Return the [x, y] coordinate for the center point of the cell that contains the specified text.  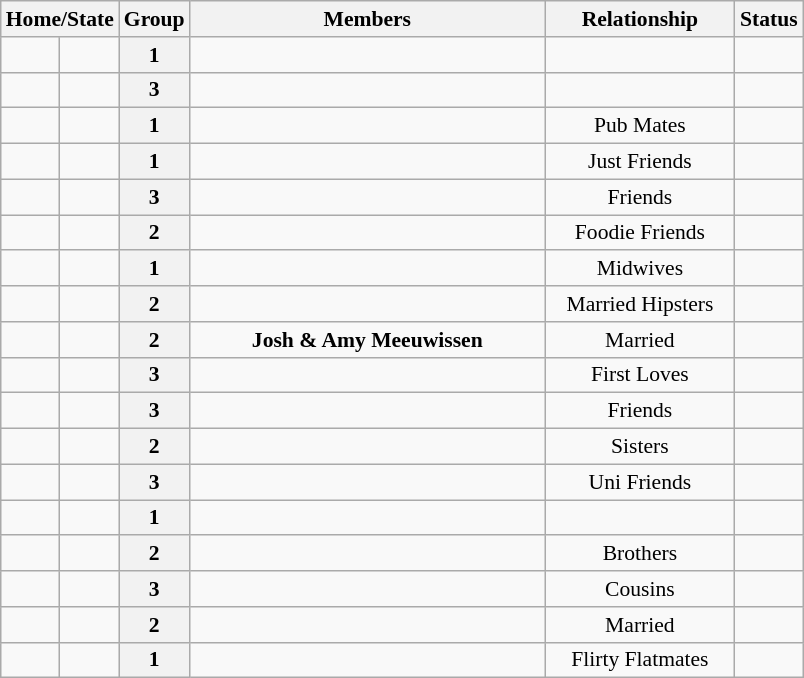
Married Hipsters [640, 304]
Cousins [640, 589]
Home/State [60, 19]
Sisters [640, 447]
Uni Friends [640, 482]
Members [368, 19]
Midwives [640, 269]
First Loves [640, 375]
Flirty Flatmates [640, 660]
Group [154, 19]
Foodie Friends [640, 233]
Pub Mates [640, 126]
Just Friends [640, 162]
Brothers [640, 554]
Josh & Amy Meeuwissen [368, 340]
Relationship [640, 19]
Status [769, 19]
